Find where the given text appears and provide that cell's center as [X, Y] coordinate. 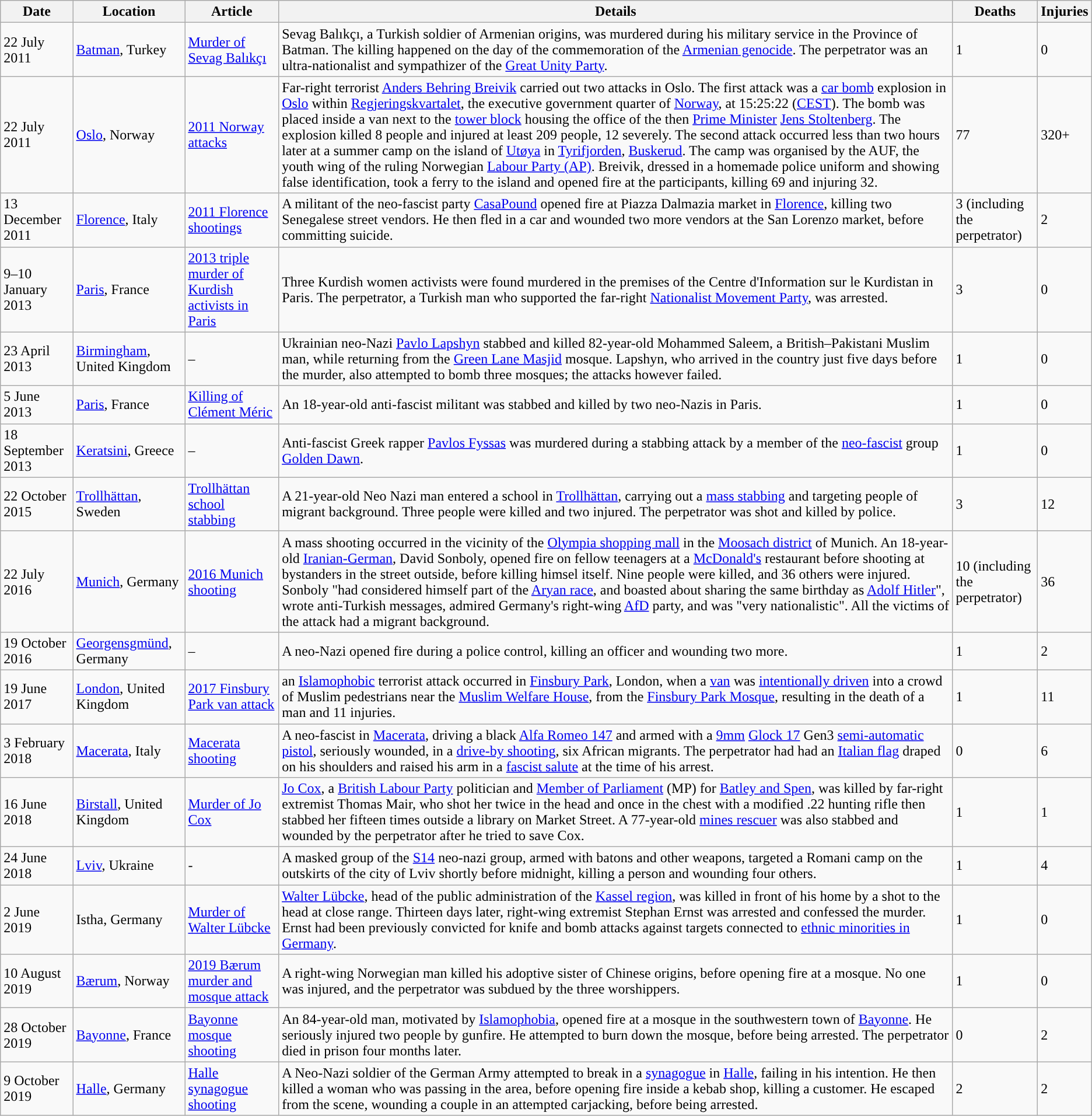
2013 triple murder of Kurdish activists in Paris [232, 289]
Macerata shooting [232, 750]
2011 Norway attacks [232, 135]
Date [37, 12]
Birmingham, United Kingdom [129, 359]
22 July 2016 [37, 581]
36 [1065, 581]
10 (including the perpetrator) [995, 581]
Details [616, 12]
28 October 2019 [37, 1035]
London, United Kingdom [129, 697]
9–10 January 2013 [37, 289]
Halle, Germany [129, 1089]
19 June 2017 [37, 697]
Bayonne, France [129, 1035]
Munich, Germany [129, 581]
3 (including the perpetrator) [995, 220]
Lviv, Ukraine [129, 866]
Halle synagogue shooting [232, 1089]
Trollhättan school stabbing [232, 504]
Murder of Walter Lübcke [232, 919]
Murder of Jo Cox [232, 812]
320+ [1065, 135]
9 October 2019 [37, 1089]
2 June 2019 [37, 919]
Bayonne mosque shooting [232, 1035]
18 September 2013 [37, 450]
- [232, 866]
16 June 2018 [37, 812]
Istha, Germany [129, 919]
Murder of Sevag Balıkçı [232, 50]
23 April 2013 [37, 359]
Killing of Clément Méric [232, 405]
24 June 2018 [37, 866]
Location [129, 12]
Birstall, United Kingdom [129, 812]
Anti-fascist Greek rapper Pavlos Fyssas was murdered during a stabbing attack by a member of the neo-fascist group Golden Dawn. [616, 450]
Georgensgmünd, Germany [129, 651]
Florence, Italy [129, 220]
Keratsini, Greece [129, 450]
Batman, Turkey [129, 50]
Deaths [995, 12]
A neo-Nazi opened fire during a police control, killing an officer and wounding two more. [616, 651]
Article [232, 12]
11 [1065, 697]
10 August 2019 [37, 981]
2017 Finsbury Park van attack [232, 697]
Bærum, Norway [129, 981]
Injuries [1065, 12]
Oslo, Norway [129, 135]
6 [1065, 750]
19 October 2016 [37, 651]
2019 Bærum murder and mosque attack [232, 981]
An 18-year-old anti-fascist militant was stabbed and killed by two neo-Nazis in Paris. [616, 405]
Trollhättan, Sweden [129, 504]
5 June 2013 [37, 405]
77 [995, 135]
12 [1065, 504]
4 [1065, 866]
13 December 2011 [37, 220]
2011 Florence shootings [232, 220]
3 February 2018 [37, 750]
22 October 2015 [37, 504]
Macerata, Italy [129, 750]
2016 Munich shooting [232, 581]
